Pinpoint the cell where the given text exists, returning its [x, y] midpoint coordinate. 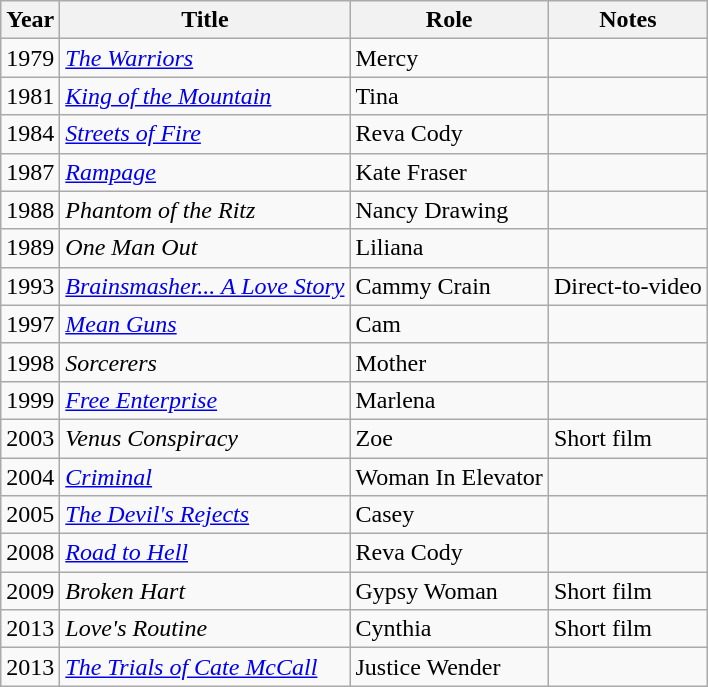
The Devil's Rejects [205, 515]
Woman In Elevator [449, 477]
Sorcerers [205, 362]
Phantom of the Ritz [205, 210]
Cynthia [449, 629]
1981 [30, 96]
The Trials of Cate McCall [205, 667]
Direct-to-video [628, 286]
The Warriors [205, 58]
Road to Hell [205, 553]
Rampage [205, 172]
One Man Out [205, 248]
1984 [30, 134]
1979 [30, 58]
Venus Conspiracy [205, 438]
1998 [30, 362]
Streets of Fire [205, 134]
Cammy Crain [449, 286]
Broken Hart [205, 591]
Free Enterprise [205, 400]
2005 [30, 515]
1988 [30, 210]
1987 [30, 172]
Casey [449, 515]
1989 [30, 248]
King of the Mountain [205, 96]
Mercy [449, 58]
2004 [30, 477]
Nancy Drawing [449, 210]
Zoe [449, 438]
Title [205, 20]
2008 [30, 553]
1993 [30, 286]
Marlena [449, 400]
1997 [30, 324]
Kate Fraser [449, 172]
Criminal [205, 477]
Year [30, 20]
Tina [449, 96]
Gypsy Woman [449, 591]
Liliana [449, 248]
Notes [628, 20]
Justice Wender [449, 667]
Mother [449, 362]
1999 [30, 400]
2003 [30, 438]
Cam [449, 324]
Role [449, 20]
Mean Guns [205, 324]
2009 [30, 591]
Brainsmasher... A Love Story [205, 286]
Love's Routine [205, 629]
